Find where the given text appears and provide that cell's center as [x, y] coordinate. 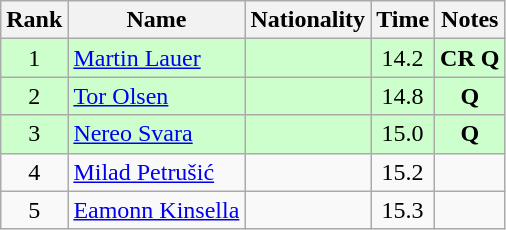
4 [34, 172]
CR Q [470, 58]
15.3 [403, 210]
Nereo Svara [156, 134]
Notes [470, 20]
14.2 [403, 58]
Eamonn Kinsella [156, 210]
14.8 [403, 96]
Milad Petrušić [156, 172]
Nationality [308, 20]
15.2 [403, 172]
Name [156, 20]
2 [34, 96]
Tor Olsen [156, 96]
3 [34, 134]
Time [403, 20]
Rank [34, 20]
15.0 [403, 134]
5 [34, 210]
Martin Lauer [156, 58]
1 [34, 58]
